Capture the cell that displays the provided text and extract its [x, y] central coordinate. 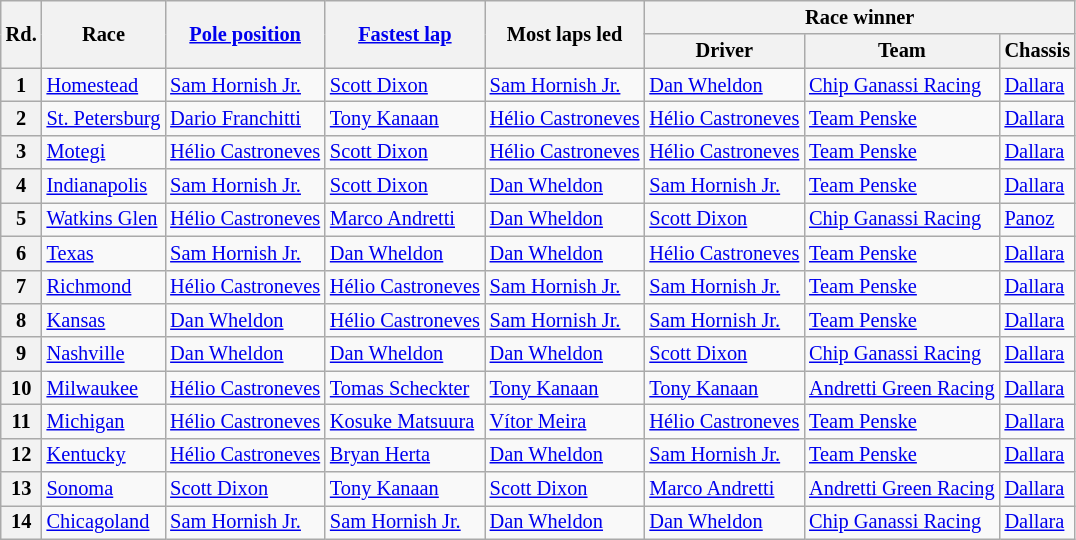
Watkins Glen [104, 219]
Michigan [104, 421]
Kentucky [104, 455]
2 [22, 118]
Indianapolis [104, 186]
Dario Franchitti [245, 118]
10 [22, 388]
Kansas [104, 320]
Chassis [1038, 51]
8 [22, 320]
Most laps led [565, 34]
Tomas Scheckter [405, 388]
5 [22, 219]
14 [22, 522]
Pole position [245, 34]
7 [22, 287]
12 [22, 455]
Motegi [104, 152]
Race winner [859, 17]
Vítor Meira [565, 421]
11 [22, 421]
13 [22, 489]
Homestead [104, 85]
Rd. [22, 34]
9 [22, 354]
6 [22, 253]
Milwaukee [104, 388]
Fastest lap [405, 34]
Panoz [1038, 219]
1 [22, 85]
Bryan Herta [405, 455]
Race [104, 34]
St. Petersburg [104, 118]
Nashville [104, 354]
Team [902, 51]
Texas [104, 253]
Sonoma [104, 489]
Kosuke Matsuura [405, 421]
Chicagoland [104, 522]
3 [22, 152]
Driver [724, 51]
4 [22, 186]
Richmond [104, 287]
